Determine the (X, Y) coordinate at the center of the cell enclosing the given text.  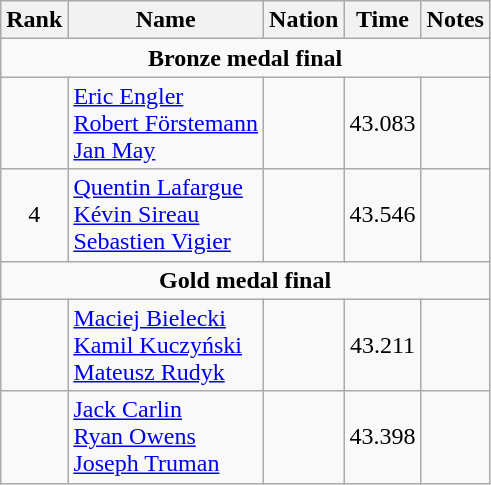
Maciej BieleckiKamil KuczyńskiMateusz Rudyk (166, 345)
Nation (304, 20)
Notes (455, 20)
Jack CarlinRyan OwensJoseph Truman (166, 437)
Eric EnglerRobert FörstemannJan May (166, 123)
43.546 (382, 215)
43.211 (382, 345)
Gold medal final (246, 280)
Quentin LafargueKévin SireauSebastien Vigier (166, 215)
43.398 (382, 437)
4 (34, 215)
Bronze medal final (246, 58)
Rank (34, 20)
43.083 (382, 123)
Name (166, 20)
Time (382, 20)
